Provide the (x, y) coordinate of the cell's center where the given text is located.  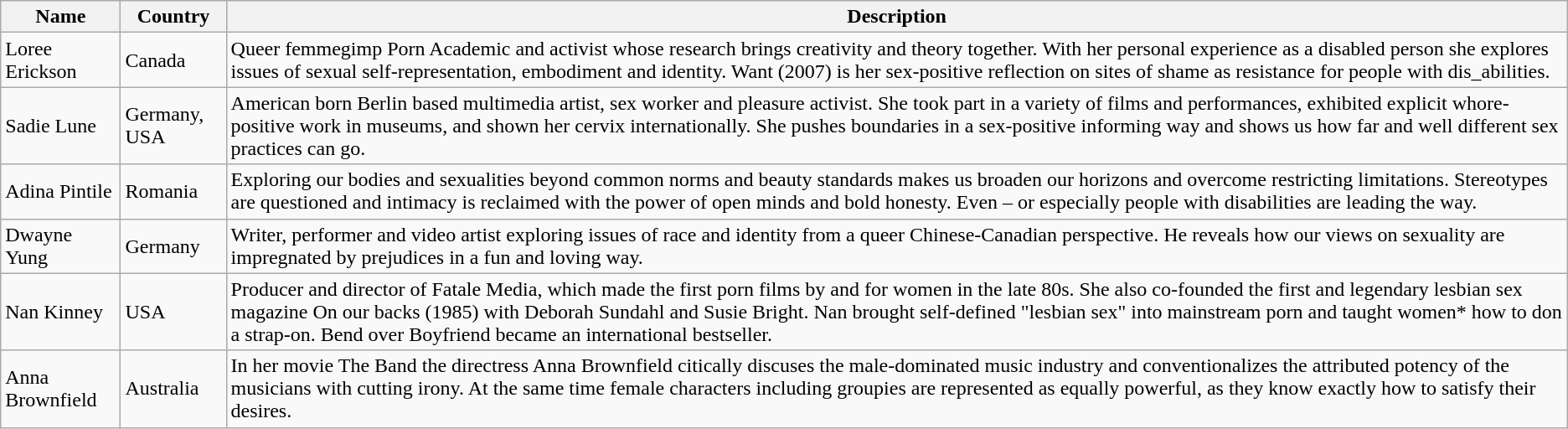
Romania (173, 191)
Loree Erickson (60, 60)
Dwayne Yung (60, 246)
USA (173, 312)
Germany, USA (173, 126)
Name (60, 17)
Adina Pintile (60, 191)
Germany (173, 246)
Nan Kinney (60, 312)
Sadie Lune (60, 126)
Canada (173, 60)
Australia (173, 389)
Description (896, 17)
Country (173, 17)
Anna Brownfield (60, 389)
